Scan for the cell matching the given text and deliver its [X, Y] coordinate at center. 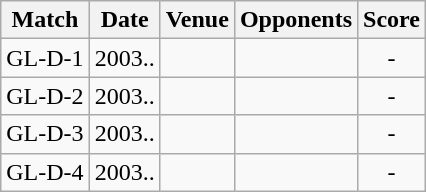
Venue [197, 20]
Score [392, 20]
GL-D-1 [45, 58]
GL-D-3 [45, 134]
Opponents [296, 20]
GL-D-2 [45, 96]
Date [124, 20]
GL-D-4 [45, 172]
Match [45, 20]
